Extract the (X, Y) coordinate from the center of the cell holding the provided text.  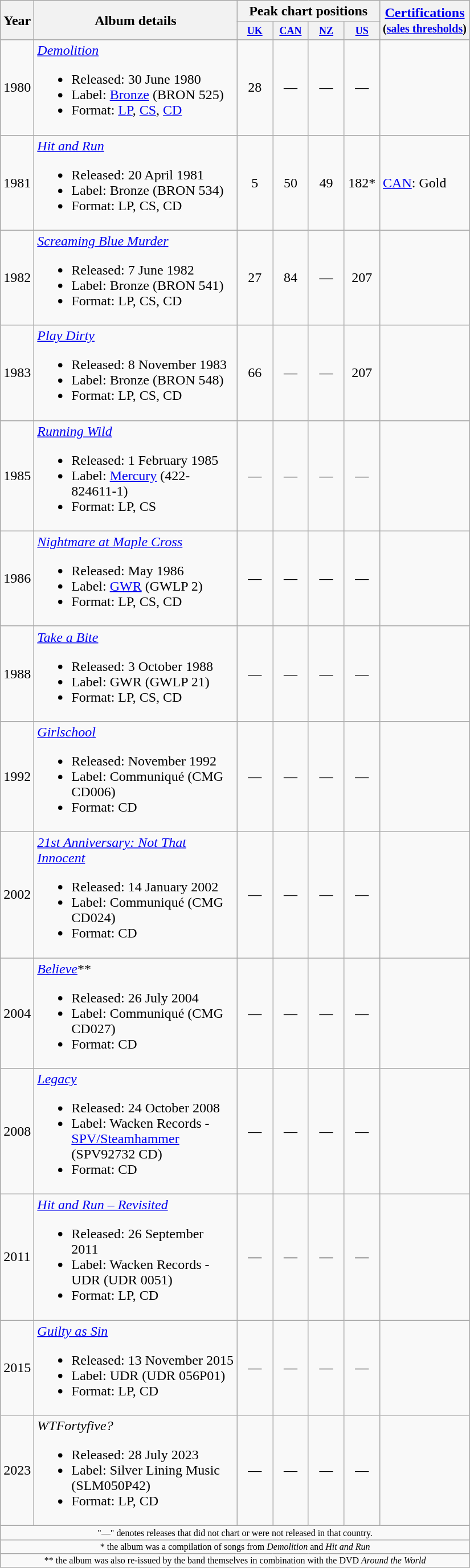
Hit and RunReleased: 20 April 1981Label: Bronze (BRON 534)Format: LP, CS, CD (136, 182)
Nightmare at Maple CrossReleased: May 1986Label: GWR (GWLP 2)Format: LP, CS, CD (136, 579)
Guilty as SinReleased: 13 November 2015Label: UDR (UDR 056P01)Format: LP, CD (136, 1368)
5 (255, 182)
Certifications(sales thresholds) (425, 21)
1986 (17, 579)
2008 (17, 1131)
Year (17, 21)
27 (255, 278)
* the album was a compilation of songs from Demolition and Hit and Run (235, 1546)
2011 (17, 1258)
66 (255, 372)
Album details (136, 21)
LegacyReleased: 24 October 2008Label: Wacken Records - SPV/Steamhammer (SPV92732 CD)Format: CD (136, 1131)
1981 (17, 182)
WTFortyfive?Released: 28 July 2023Label: Silver Lining Music (SLM050P42)Format: LP, CD (136, 1471)
CAN (291, 31)
** the album was also re-issued by the band themselves in combination with the DVD Around the World (235, 1561)
Believe**Released: 26 July 2004Label: Communiqué (CMG CD027)Format: CD (136, 1013)
2023 (17, 1471)
CAN: Gold (425, 182)
GirlschoolReleased: November 1992Label: Communiqué (CMG CD006)Format: CD (136, 776)
182* (362, 182)
49 (326, 182)
1985 (17, 476)
1992 (17, 776)
DemolitionReleased: 30 June 1980Label: Bronze (BRON 525)Format: LP, CS, CD (136, 88)
1983 (17, 372)
1980 (17, 88)
2004 (17, 1013)
1982 (17, 278)
21st Anniversary: Not That InnocentReleased: 14 January 2002Label: Communiqué (CMG CD024)Format: CD (136, 894)
NZ (326, 31)
50 (291, 182)
Running WildReleased: 1 February 1985Label: Mercury (422-824611-1)Format: LP, CS (136, 476)
"—" denotes releases that did not chart or were not released in that country. (235, 1533)
Take a BiteReleased: 3 October 1988Label: GWR (GWLP 21)Format: LP, CS, CD (136, 673)
84 (291, 278)
1988 (17, 673)
Screaming Blue MurderReleased: 7 June 1982Label: Bronze (BRON 541)Format: LP, CS, CD (136, 278)
Peak chart positions (309, 11)
UK (255, 31)
US (362, 31)
Play DirtyReleased: 8 November 1983Label: Bronze (BRON 548)Format: LP, CS, CD (136, 372)
Hit and Run – RevisitedReleased: 26 September 2011Label: Wacken Records - UDR (UDR 0051)Format: LP, CD (136, 1258)
2015 (17, 1368)
28 (255, 88)
2002 (17, 894)
